Scan for the cell matching the given text and deliver its (X, Y) coordinate at center. 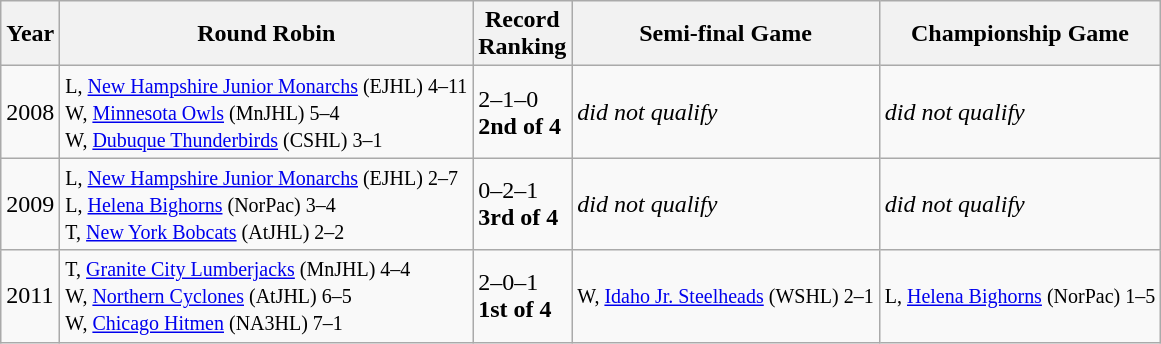
Championship Game (1020, 34)
T, Granite City Lumberjacks (MnJHL) 4–4W, Northern Cyclones (AtJHL) 6–5W, Chicago Hitmen (NA3HL) 7–1 (266, 296)
Semi-final Game (726, 34)
RecordRanking (522, 34)
2008 (30, 112)
2–0–11st of 4 (522, 296)
2011 (30, 296)
L, New Hampshire Junior Monarchs (EJHL) 2–7L, Helena Bighorns (NorPac) 3–4T, New York Bobcats (AtJHL) 2–2 (266, 204)
2–1–02nd of 4 (522, 112)
0–2–13rd of 4 (522, 204)
Year (30, 34)
L, Helena Bighorns (NorPac) 1–5 (1020, 296)
Round Robin (266, 34)
W, Idaho Jr. Steelheads (WSHL) 2–1 (726, 296)
2009 (30, 204)
L, New Hampshire Junior Monarchs (EJHL) 4–11W, Minnesota Owls (MnJHL) 5–4W, Dubuque Thunderbirds (CSHL) 3–1 (266, 112)
